Find where the given text appears and provide that cell's center as (x, y) coordinate. 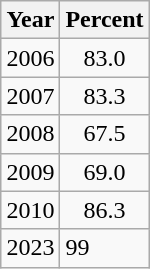
Year (30, 20)
69.0 (104, 172)
99 (104, 248)
2009 (30, 172)
67.5 (104, 134)
2007 (30, 96)
83.3 (104, 96)
2006 (30, 58)
2008 (30, 134)
86.3 (104, 210)
2023 (30, 248)
2010 (30, 210)
Percent (104, 20)
83.0 (104, 58)
